From the cell containing the given text, extract its center point as (x, y) coordinate. 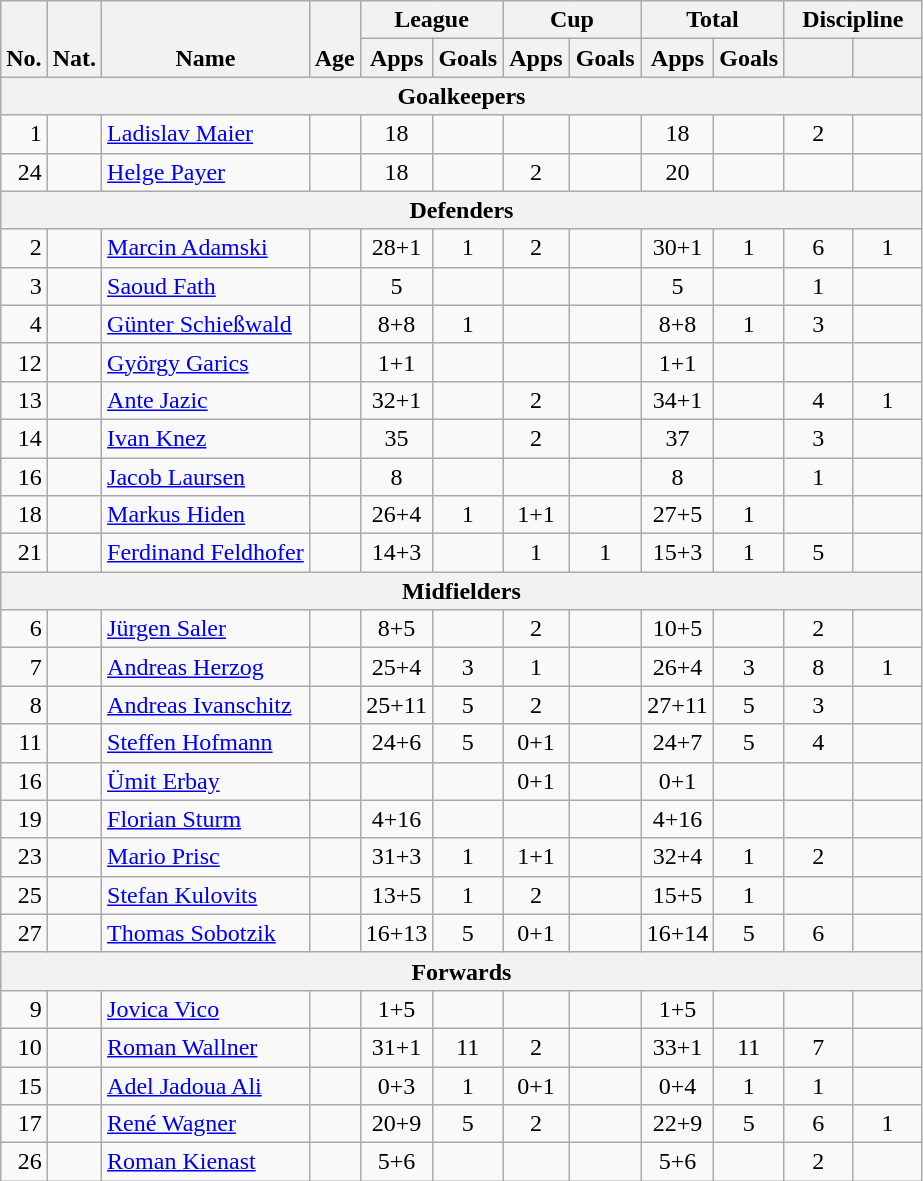
Roman Wallner (206, 1047)
Name (206, 39)
9 (24, 1009)
Total (712, 20)
31+1 (396, 1047)
René Wagner (206, 1124)
32+1 (396, 400)
Goalkeepers (462, 96)
17 (24, 1124)
13+5 (396, 895)
23 (24, 857)
Steffen Hofmann (206, 743)
Ümit Erbay (206, 781)
Stefan Kulovits (206, 895)
Ladislav Maier (206, 134)
Roman Kienast (206, 1162)
Adel Jadoua Ali (206, 1085)
Jacob Laursen (206, 477)
14 (24, 438)
Günter Schießwald (206, 324)
34+1 (678, 400)
13 (24, 400)
27 (24, 933)
10+5 (678, 629)
Cup (572, 20)
20+9 (396, 1124)
14+3 (396, 553)
22+9 (678, 1124)
21 (24, 553)
27+11 (678, 705)
28+1 (396, 248)
15+5 (678, 895)
Jürgen Saler (206, 629)
No. (24, 39)
15+3 (678, 553)
Age (334, 39)
15 (24, 1085)
Marcin Adamski (206, 248)
12 (24, 362)
Mario Prisc (206, 857)
8+5 (396, 629)
Thomas Sobotzik (206, 933)
10 (24, 1047)
30+1 (678, 248)
32+4 (678, 857)
19 (24, 819)
Ivan Knez (206, 438)
33+1 (678, 1047)
24+6 (396, 743)
Saoud Fath (206, 286)
37 (678, 438)
Ante Jazic (206, 400)
31+3 (396, 857)
26 (24, 1162)
Florian Sturm (206, 819)
25+4 (396, 667)
György Garics (206, 362)
Markus Hiden (206, 515)
Ferdinand Feldhofer (206, 553)
0+3 (396, 1085)
Midfielders (462, 591)
Nat. (74, 39)
Helge Payer (206, 172)
League (431, 20)
24+7 (678, 743)
Andreas Ivanschitz (206, 705)
Discipline (854, 20)
Jovica Vico (206, 1009)
35 (396, 438)
16+14 (678, 933)
Andreas Herzog (206, 667)
Forwards (462, 971)
25 (24, 895)
0+4 (678, 1085)
27+5 (678, 515)
25+11 (396, 705)
Defenders (462, 210)
16+13 (396, 933)
20 (678, 172)
24 (24, 172)
